Output the (x, y) coordinate of the center of the cell containing the given text.  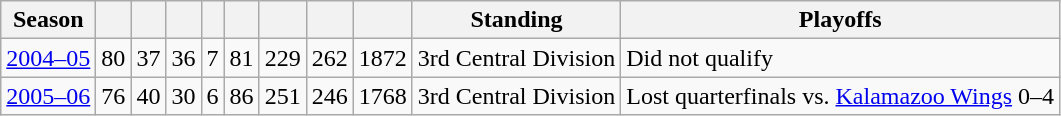
2004–05 (48, 58)
246 (330, 96)
Season (48, 20)
81 (242, 58)
36 (184, 58)
Did not qualify (840, 58)
86 (242, 96)
40 (148, 96)
1872 (382, 58)
2005–06 (48, 96)
6 (212, 96)
Standing (516, 20)
Playoffs (840, 20)
1768 (382, 96)
37 (148, 58)
229 (282, 58)
76 (114, 96)
7 (212, 58)
Lost quarterfinals vs. Kalamazoo Wings 0–4 (840, 96)
30 (184, 96)
251 (282, 96)
80 (114, 58)
262 (330, 58)
